Return [X, Y] of the center of cell containing provided text 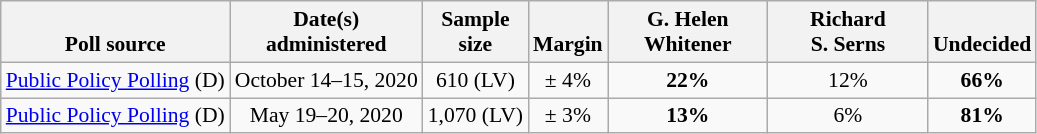
6% [848, 116]
13% [688, 116]
± 4% [568, 80]
81% [982, 116]
66% [982, 80]
± 3% [568, 116]
May 19–20, 2020 [326, 116]
Poll source [116, 32]
12% [848, 80]
610 (LV) [476, 80]
Undecided [982, 32]
1,070 (LV) [476, 116]
RichardS. Serns [848, 32]
Margin [568, 32]
Samplesize [476, 32]
Date(s)administered [326, 32]
22% [688, 80]
G. HelenWhitener [688, 32]
October 14–15, 2020 [326, 80]
